Extract the (x, y) coordinate from the center of the cell holding the provided text.  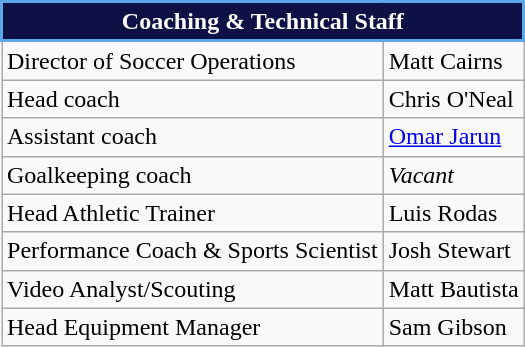
Chris O'Neal (454, 99)
Coaching & Technical Staff (264, 22)
Josh Stewart (454, 251)
Performance Coach & Sports Scientist (193, 251)
Video Analyst/Scouting (193, 289)
Vacant (454, 175)
Head Equipment Manager (193, 327)
Goalkeeping coach (193, 175)
Luis Rodas (454, 213)
Omar Jarun (454, 137)
Head Athletic Trainer (193, 213)
Director of Soccer Operations (193, 60)
Assistant coach (193, 137)
Matt Bautista (454, 289)
Matt Cairns (454, 60)
Sam Gibson (454, 327)
Head coach (193, 99)
